Extract the [x, y] coordinate from the center of the cell holding the provided text.  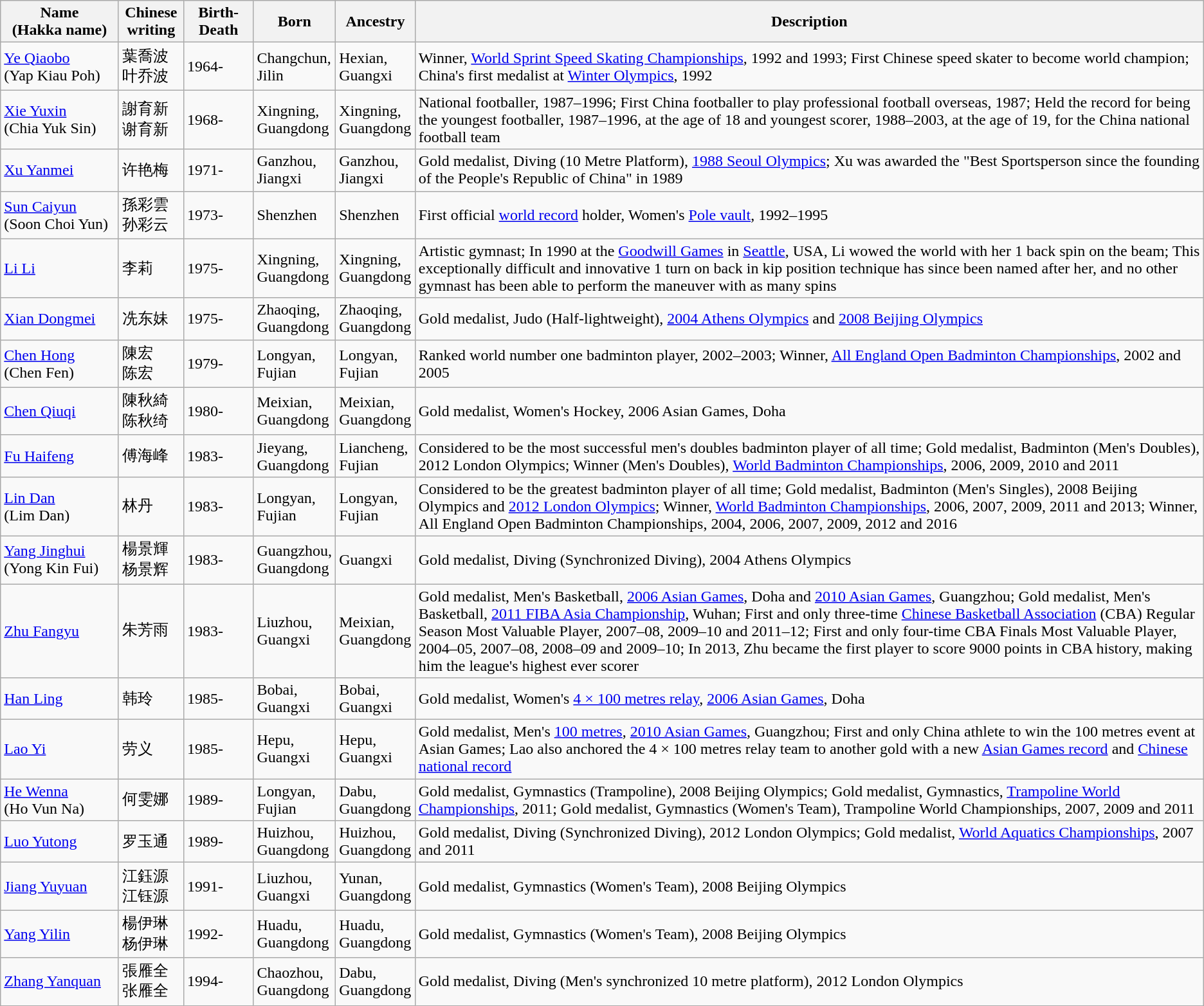
Chinese writing [150, 22]
Xian Dongmei [60, 319]
Ye Qiaobo(Yap Kiau Poh) [60, 66]
Name(Hakka name) [60, 22]
何雯娜 [150, 800]
Ranked world number one badminton player, 2002–2003; Winner, All England Open Badminton Championships, 2002 and 2005 [809, 363]
李莉 [150, 268]
Fu Haifeng [60, 455]
冼东妹 [150, 319]
Gold medalist, Diving (Synchronized Diving), 2012 London Olympics; Gold medalist, World Aquatics Championships, 2007 and 2011 [809, 841]
罗玉通 [150, 841]
Changchun, Jilin [295, 66]
Zhang Yanquan [60, 982]
Gold medalist, Diving (Synchronized Diving), 2004 Athens Olympics [809, 560]
Han Ling [60, 699]
張雁全张雁全 [150, 982]
Yang Yilin [60, 934]
Liancheng, Fujian [376, 455]
Guangxi [376, 560]
1994- [219, 982]
1973- [219, 215]
Ancestry [376, 22]
朱芳雨 [150, 631]
Yang Jinghui(Yong Kin Fui) [60, 560]
Gold medalist, Women's 4 × 100 metres relay, 2006 Asian Games, Doha [809, 699]
Birth-Death [219, 22]
Description [809, 22]
韩玲 [150, 699]
许艳梅 [150, 170]
江鈺源 江钰源 [150, 886]
Xu Yanmei [60, 170]
林丹 [150, 506]
Jiang Yuyuan [60, 886]
1991- [219, 886]
He Wenna(Ho Vun Na) [60, 800]
1971- [219, 170]
Sun Caiyun(Soon Choi Yun) [60, 215]
陳宏陈宏 [150, 363]
Born [295, 22]
Lao Yi [60, 749]
楊伊琳杨伊琳 [150, 934]
Jieyang, Guangdong [295, 455]
Hexian, Guangxi [376, 66]
Gold medalist, Women's Hockey, 2006 Asian Games, Doha [809, 411]
楊景輝杨景辉 [150, 560]
Guangzhou, Guangdong [295, 560]
1979- [219, 363]
Chen Qiuqi [60, 411]
孫彩雲孙彩云 [150, 215]
Lin Dan(Lim Dan) [60, 506]
劳义 [150, 749]
Gold medalist, Judo (Half-lightweight), 2004 Athens Olympics and 2008 Beijing Olympics [809, 319]
1964- [219, 66]
Gold medalist, Diving (Men's synchronized 10 metre platform), 2012 London Olympics [809, 982]
葉喬波叶乔波 [150, 66]
Xie Yuxin(Chia Yuk Sin) [60, 120]
Chaozhou, Guangdong [295, 982]
1968- [219, 120]
Yunan, Guangdong [376, 886]
陳秋綺陈秋绮 [150, 411]
謝育新谢育新 [150, 120]
First official world record holder, Women's Pole vault, 1992–1995 [809, 215]
Li Li [60, 268]
Zhu Fangyu [60, 631]
1980- [219, 411]
1992- [219, 934]
Luo Yutong [60, 841]
傅海峰 [150, 455]
Chen Hong(Chen Fen) [60, 363]
